Return the (X, Y) coordinate for the center point of the cell that contains the specified text.  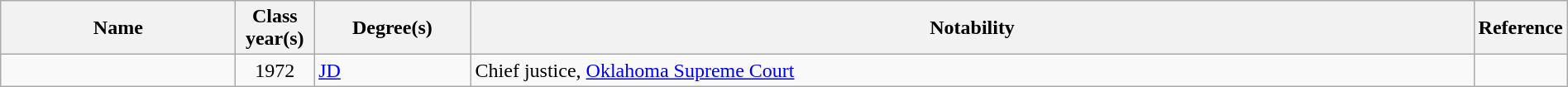
Chief justice, Oklahoma Supreme Court (973, 70)
Reference (1520, 28)
Name (118, 28)
1972 (275, 70)
JD (392, 70)
Notability (973, 28)
Class year(s) (275, 28)
Degree(s) (392, 28)
